Provide the [x, y] coordinate of the cell's center where the given text is located.  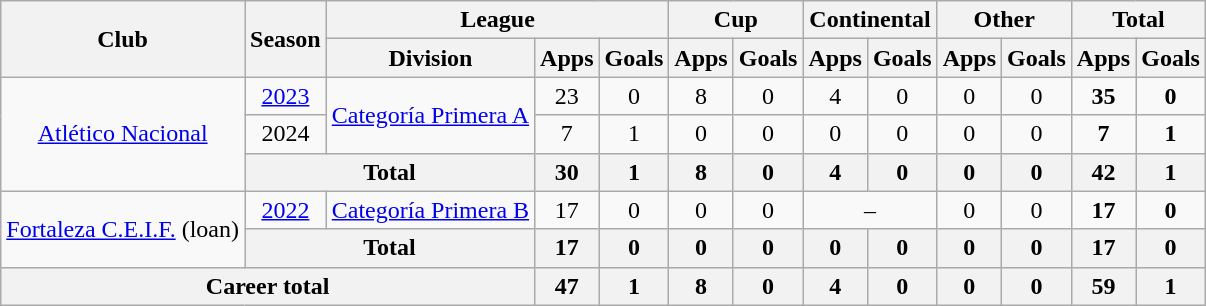
Atlético Nacional [123, 134]
Club [123, 39]
Season [285, 39]
League [498, 20]
Categoría Primera B [430, 210]
2023 [285, 96]
Other [1004, 20]
35 [1103, 96]
Continental [870, 20]
23 [567, 96]
47 [567, 286]
Fortaleza C.E.I.F. (loan) [123, 229]
Career total [268, 286]
Cup [736, 20]
2022 [285, 210]
– [870, 210]
59 [1103, 286]
Categoría Primera A [430, 115]
Division [430, 58]
30 [567, 172]
42 [1103, 172]
2024 [285, 134]
